Pinpoint the cell where the given text exists, returning its [x, y] midpoint coordinate. 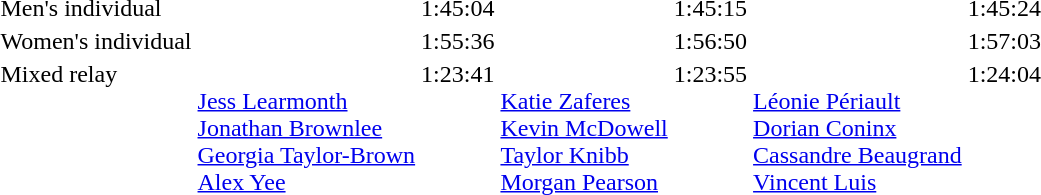
1:55:36 [458, 41]
1:56:50 [710, 41]
